Locate the cell with the specified text and output its [X, Y] center coordinate. 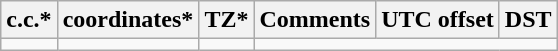
coordinates* [128, 20]
UTC offset [438, 20]
DST [528, 20]
Comments [315, 20]
TZ* [226, 20]
c.c.* [29, 20]
